Identify which cell holds the provided text, then report its (x, y) central coordinate. 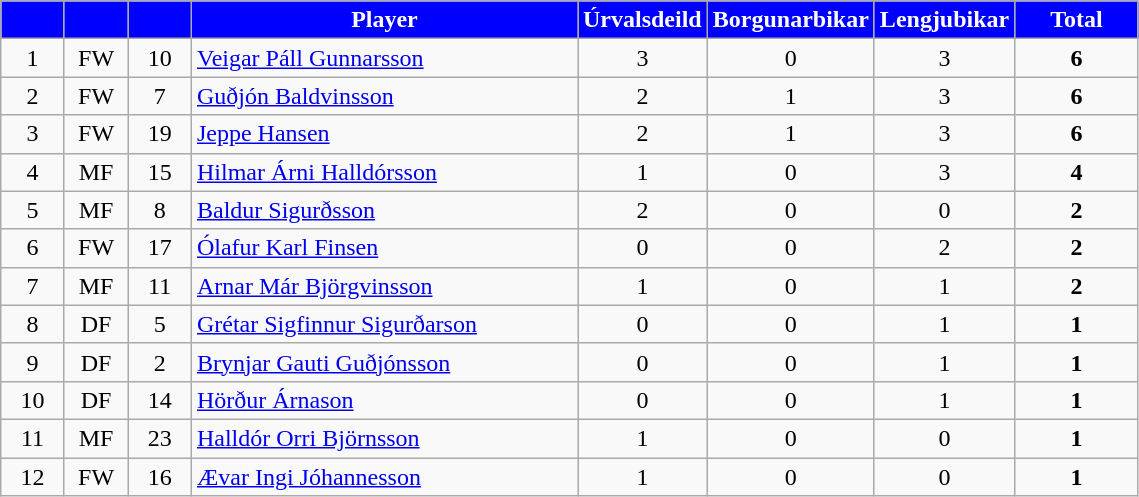
9 (33, 362)
17 (160, 248)
Úrvalsdeild (643, 20)
Borgunarbikar (790, 20)
Ólafur Karl Finsen (384, 248)
Jeppe Hansen (384, 134)
Guðjón Baldvinsson (384, 96)
15 (160, 172)
Halldór Orri Björnsson (384, 438)
Player (384, 20)
Hilmar Árni Halldórsson (384, 172)
14 (160, 400)
19 (160, 134)
Baldur Sigurðsson (384, 210)
12 (33, 477)
Lengjubikar (944, 20)
23 (160, 438)
16 (160, 477)
Brynjar Gauti Guðjónsson (384, 362)
Veigar Páll Gunnarsson (384, 58)
Arnar Már Björgvinsson (384, 286)
Hörður Árnason (384, 400)
Ævar Ingi Jóhannesson (384, 477)
Total (1077, 20)
Grétar Sigfinnur Sigurðarson (384, 324)
